For the text-containing cell, return its midpoint in (X, Y) coordinate format. 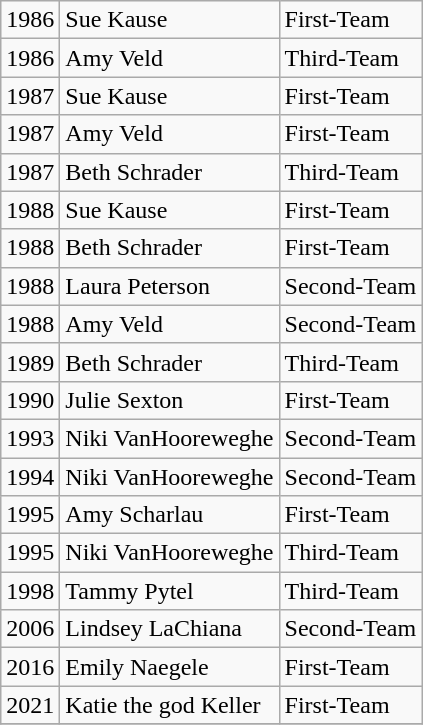
2006 (30, 629)
1994 (30, 477)
2021 (30, 705)
Emily Naegele (170, 667)
2016 (30, 667)
1990 (30, 400)
1998 (30, 591)
Laura Peterson (170, 286)
1993 (30, 438)
Lindsey LaChiana (170, 629)
1989 (30, 362)
Amy Scharlau (170, 515)
Tammy Pytel (170, 591)
Katie the god Keller (170, 705)
Julie Sexton (170, 400)
